From the cell containing the given text, extract its center point as [X, Y] coordinate. 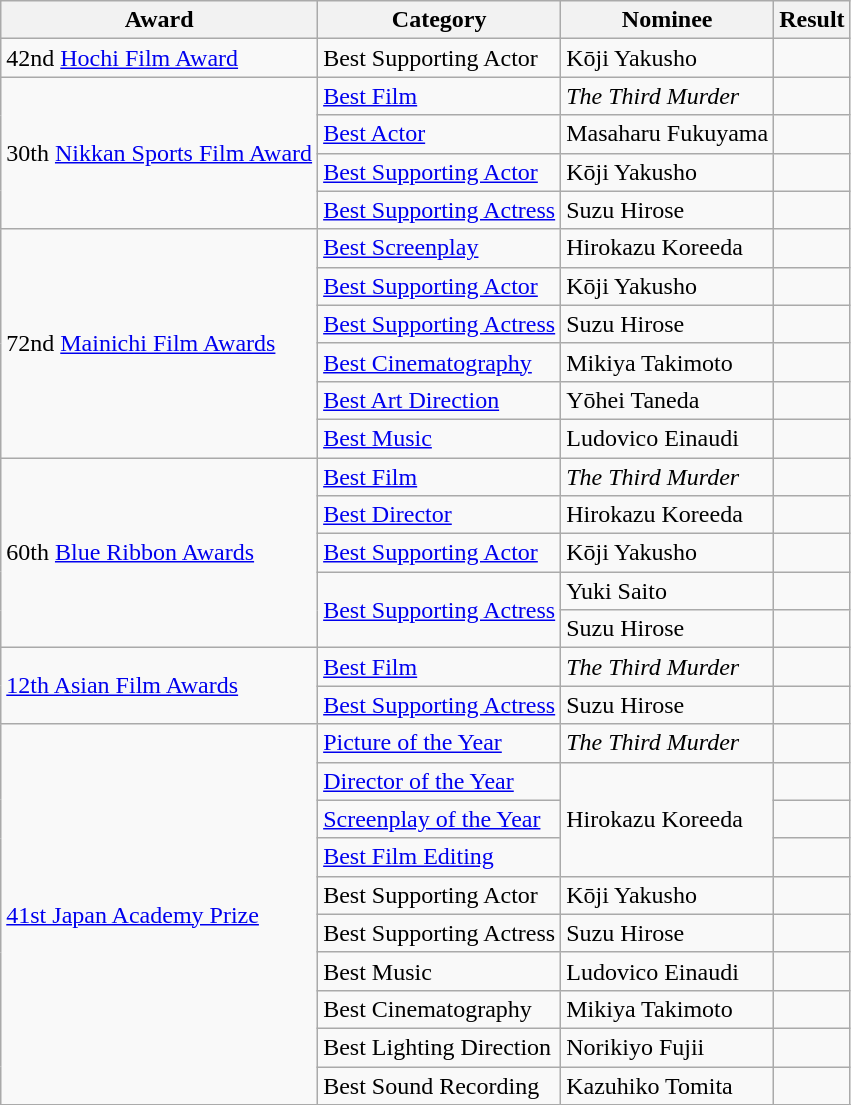
42nd Hochi Film Award [160, 58]
Best Lighting Direction [440, 1047]
Director of the Year [440, 781]
Category [440, 20]
Yuki Saito [668, 591]
Screenplay of the Year [440, 819]
12th Asian Film Awards [160, 686]
Best Art Direction [440, 400]
Result [812, 20]
Award [160, 20]
Kazuhiko Tomita [668, 1085]
Best Actor [440, 134]
Norikiyo Fujii [668, 1047]
Best Film Editing [440, 857]
30th Nikkan Sports Film Award [160, 153]
Best Screenplay [440, 248]
41st Japan Academy Prize [160, 914]
Nominee [668, 20]
60th Blue Ribbon Awards [160, 553]
Best Director [440, 515]
Masaharu Fukuyama [668, 134]
Best Sound Recording [440, 1085]
72nd Mainichi Film Awards [160, 343]
Picture of the Year [440, 743]
Yōhei Taneda [668, 400]
